Pinpoint the cell where the given text exists, returning its [X, Y] midpoint coordinate. 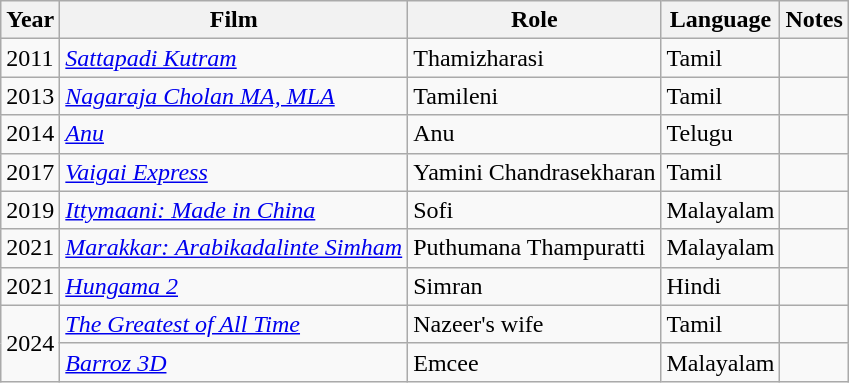
Nazeer's wife [534, 324]
Ittymaani: Made in China [234, 210]
Puthumana Thampuratti [534, 248]
2024 [30, 343]
2019 [30, 210]
Barroz 3D [234, 362]
Simran [534, 286]
Hindi [720, 286]
Thamizharasi [534, 58]
Role [534, 20]
Year [30, 20]
Marakkar: Arabikadalinte Simham [234, 248]
Vaigai Express [234, 172]
Language [720, 20]
Telugu [720, 134]
Hungama 2 [234, 286]
2013 [30, 96]
2017 [30, 172]
Film [234, 20]
2014 [30, 134]
Nagaraja Cholan MA, MLA [234, 96]
Sofi [534, 210]
Emcee [534, 362]
Sattapadi Kutram [234, 58]
Notes [814, 20]
The Greatest of All Time [234, 324]
Yamini Chandrasekharan [534, 172]
Tamileni [534, 96]
2011 [30, 58]
